Provide the (x, y) coordinate of the cell's center where the given text is located.  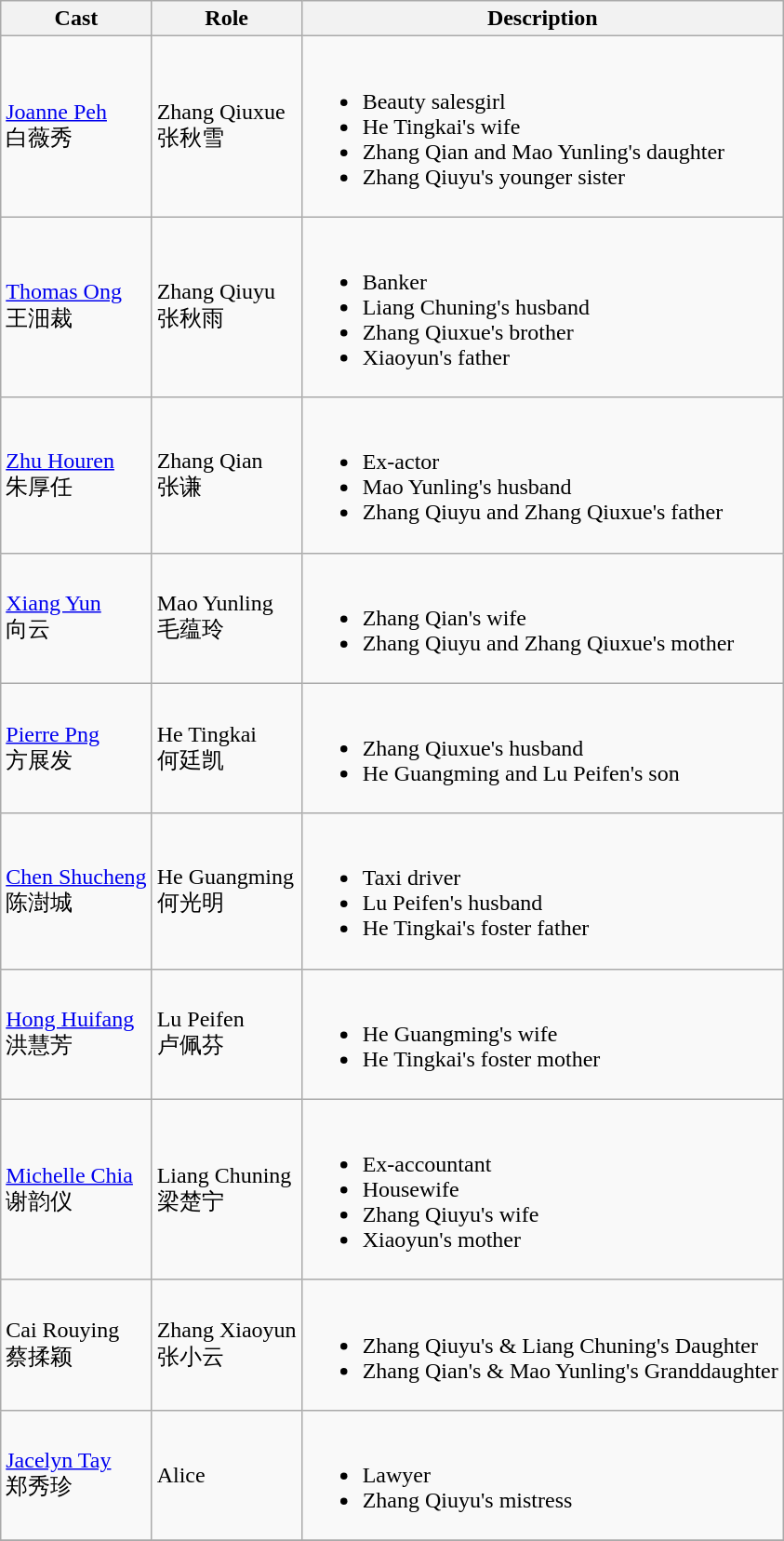
Cai Rouying 蔡揉颖 (76, 1345)
Cast (76, 19)
Zhang Qiuxue 张秋雪 (227, 127)
Jacelyn Tay郑秀珍 (76, 1475)
LawyerZhang Qiuyu's mistress (542, 1475)
Zhang Qiuyu's & Liang Chuning's DaughterZhang Qian's & Mao Yunling's Granddaughter (542, 1345)
Lu Peifen 卢佩芬 (227, 1034)
Zhang Xiaoyun 张小云 (227, 1345)
He Tingkai 何廷凯 (227, 748)
Zhang Qiuyu 张秋雨 (227, 307)
Zhang Qian's wifeZhang Qiuyu and Zhang Qiuxue's mother (542, 618)
Chen Shucheng 陈澍城 (76, 891)
Ex-accountantHousewifeZhang Qiuyu's wifeXiaoyun's mother (542, 1189)
Zhang Qiuxue's husbandHe Guangming and Lu Peifen's son (542, 748)
Zhang Qian 张谦 (227, 475)
Joanne Peh 白薇秀 (76, 127)
Zhu Houren 朱厚任 (76, 475)
Pierre Png方展发 (76, 748)
BankerLiang Chuning's husbandZhang Qiuxue's brotherXiaoyun's father (542, 307)
Alice (227, 1475)
Ex-actorMao Yunling's husbandZhang Qiuyu and Zhang Qiuxue's father (542, 475)
Beauty salesgirlHe Tingkai's wifeZhang Qian and Mao Yunling's daughterZhang Qiuyu's younger sister (542, 127)
Description (542, 19)
Thomas Ong 王沺裁 (76, 307)
Taxi driverLu Peifen's husbandHe Tingkai's foster father (542, 891)
He Guangming 何光明 (227, 891)
Liang Chuning 梁楚宁 (227, 1189)
Role (227, 19)
Michelle Chia 谢韵仪 (76, 1189)
Hong Huifang 洪慧芳 (76, 1034)
Mao Yunling 毛蕴玲 (227, 618)
Xiang Yun向云 (76, 618)
He Guangming's wifeHe Tingkai's foster mother (542, 1034)
